Scan for the cell matching the given text and deliver its [x, y] coordinate at center. 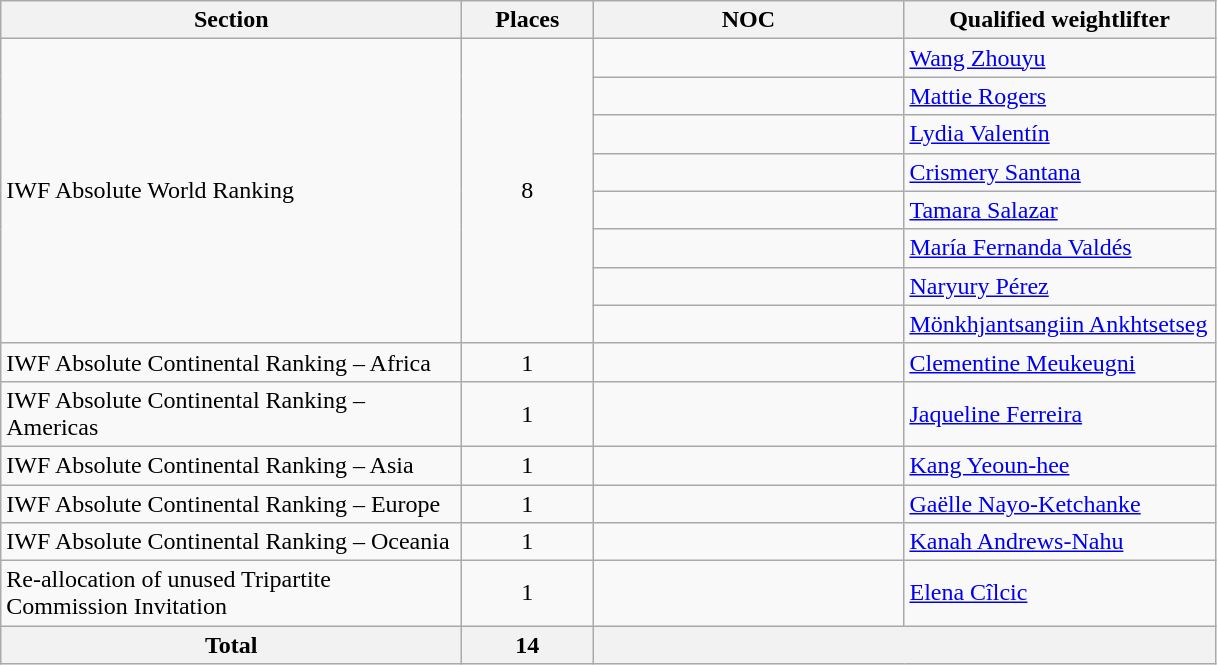
Clementine Meukeugni [1060, 362]
Section [232, 20]
Lydia Valentín [1060, 134]
8 [528, 191]
Crismery Santana [1060, 172]
IWF Absolute Continental Ranking – Africa [232, 362]
Mattie Rogers [1060, 96]
Gaëlle Nayo-Ketchanke [1060, 503]
IWF Absolute Continental Ranking – Oceania [232, 542]
IWF Absolute Continental Ranking – Asia [232, 465]
IWF Absolute Continental Ranking – Europe [232, 503]
Kang Yeoun-hee [1060, 465]
IWF Absolute Continental Ranking – Americas [232, 414]
Wang Zhouyu [1060, 58]
María Fernanda Valdés [1060, 248]
Kanah Andrews-Nahu [1060, 542]
Naryury Pérez [1060, 286]
Elena Cîlcic [1060, 594]
Qualified weightlifter [1060, 20]
Re-allocation of unused Tripartite Commission Invitation [232, 594]
Mönkhjantsangiin Ankhtsetseg [1060, 324]
Total [232, 645]
Tamara Salazar [1060, 210]
NOC [748, 20]
Jaqueline Ferreira [1060, 414]
IWF Absolute World Ranking [232, 191]
14 [528, 645]
Places [528, 20]
